Extract the (x, y) coordinate from the center of the cell holding the provided text.  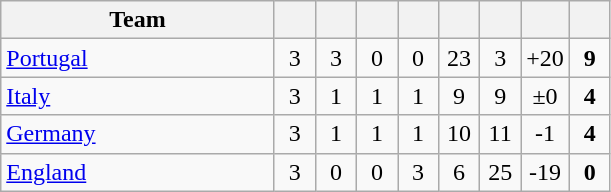
-1 (546, 134)
±0 (546, 96)
Portugal (138, 58)
Team (138, 20)
23 (460, 58)
10 (460, 134)
+20 (546, 58)
6 (460, 172)
-19 (546, 172)
25 (500, 172)
Italy (138, 96)
11 (500, 134)
Germany (138, 134)
England (138, 172)
